Detect which cell encompasses the target text, then output its (x, y) center coordinate. 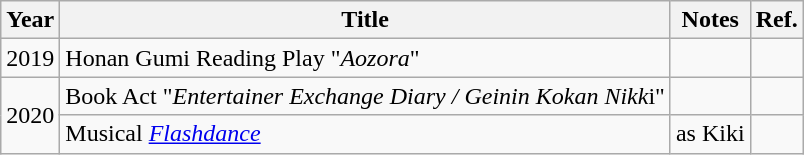
Ref. (776, 20)
Musical Flashdance (366, 134)
2019 (30, 58)
Notes (710, 20)
Honan Gumi Reading Play "Aozora" (366, 58)
Year (30, 20)
Title (366, 20)
2020 (30, 115)
as Kiki (710, 134)
Book Act "Entertainer Exchange Diary / Geinin Kokan Nikki" (366, 96)
